Determine the (x, y) coordinate at the center of the cell enclosing the given text.  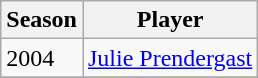
2004 (42, 58)
Season (42, 20)
Player (170, 20)
Julie Prendergast (170, 58)
